Identify which cell holds the provided text, then report its (X, Y) central coordinate. 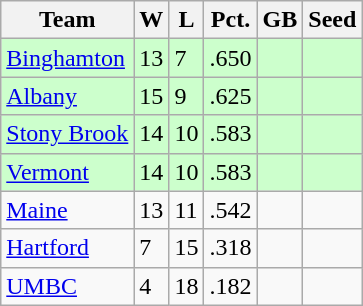
4 (152, 286)
UMBC (68, 286)
Stony Brook (68, 134)
GB (280, 20)
Hartford (68, 248)
.182 (230, 286)
.542 (230, 210)
Team (68, 20)
Albany (68, 96)
Maine (68, 210)
9 (186, 96)
.625 (230, 96)
W (152, 20)
Vermont (68, 172)
18 (186, 286)
Seed (332, 20)
11 (186, 210)
.318 (230, 248)
Binghamton (68, 58)
L (186, 20)
Pct. (230, 20)
.650 (230, 58)
